Provide the (X, Y) coordinate of the cell's center where the given text is located.  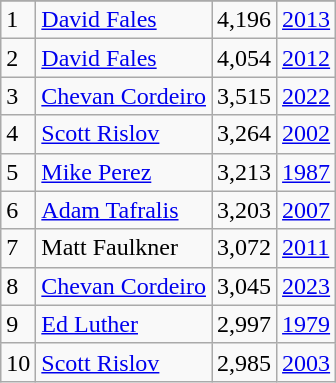
2012 (306, 58)
2 (18, 58)
10 (18, 362)
3,264 (244, 134)
9 (18, 324)
Mike Perez (124, 172)
1979 (306, 324)
2022 (306, 96)
2,997 (244, 324)
4 (18, 134)
2,985 (244, 362)
2002 (306, 134)
5 (18, 172)
3,515 (244, 96)
4,054 (244, 58)
3,213 (244, 172)
6 (18, 210)
Ed Luther (124, 324)
4,196 (244, 20)
3,203 (244, 210)
3,072 (244, 248)
2007 (306, 210)
Adam Tafralis (124, 210)
2013 (306, 20)
2011 (306, 248)
3 (18, 96)
2023 (306, 286)
8 (18, 286)
Matt Faulkner (124, 248)
3,045 (244, 286)
1 (18, 20)
7 (18, 248)
1987 (306, 172)
2003 (306, 362)
